For the text-containing cell, return its midpoint in (x, y) coordinate format. 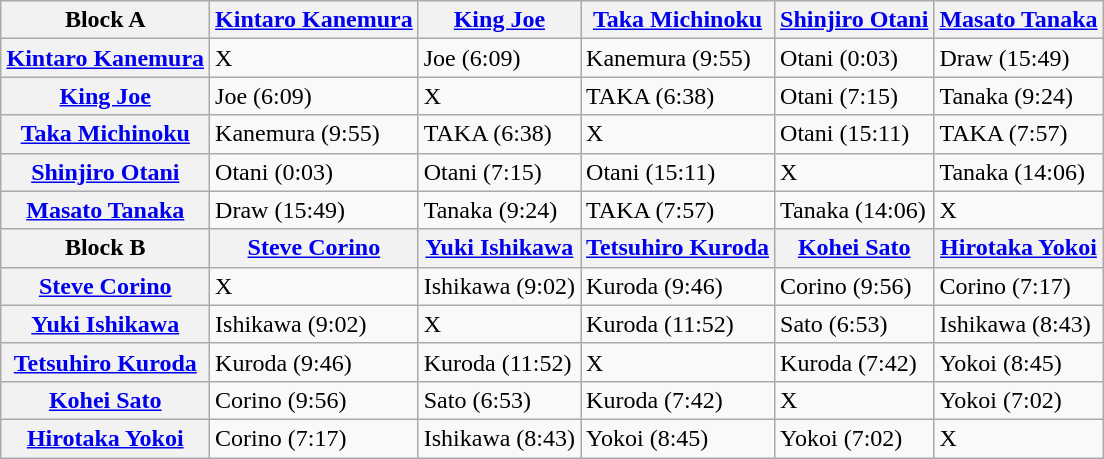
Block B (106, 248)
Block A (106, 20)
